Output the (x, y) coordinate of the center of the cell containing the given text.  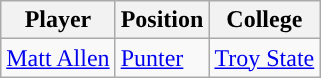
Position (162, 20)
Player (58, 20)
Matt Allen (58, 58)
Troy State (264, 58)
Punter (162, 58)
College (264, 20)
